Scan for the cell matching the given text and deliver its (X, Y) coordinate at center. 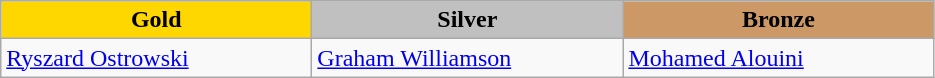
Bronze (778, 20)
Mohamed Alouini (778, 58)
Graham Williamson (468, 58)
Ryszard Ostrowski (156, 58)
Silver (468, 20)
Gold (156, 20)
